Locate the cell with the specified text and output its (x, y) center coordinate. 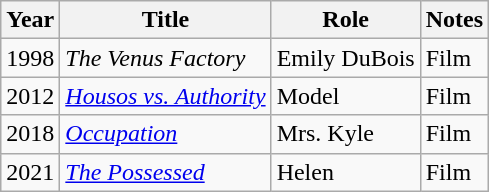
Helen (346, 172)
Model (346, 96)
2018 (30, 134)
Housos vs. Authority (166, 96)
Mrs. Kyle (346, 134)
1998 (30, 58)
Occupation (166, 134)
2012 (30, 96)
Role (346, 20)
Notes (454, 20)
The Venus Factory (166, 58)
Title (166, 20)
Emily DuBois (346, 58)
Year (30, 20)
The Possessed (166, 172)
2021 (30, 172)
